Return the [X, Y] coordinate for the center point of the cell that contains the specified text.  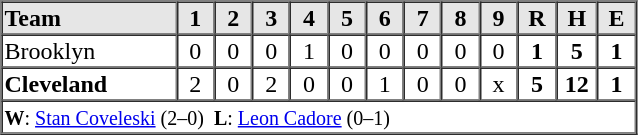
Cleveland [90, 84]
6 [385, 18]
12 [578, 84]
H [578, 18]
R [536, 18]
7 [423, 18]
4 [309, 18]
Brooklyn [90, 50]
x [499, 84]
8 [461, 18]
W: Stan Coveleski (2–0) L: Leon Cadore (0–1) [319, 116]
Team [90, 18]
3 [271, 18]
9 [499, 18]
E [616, 18]
